From the cell containing the given text, extract its center point as [x, y] coordinate. 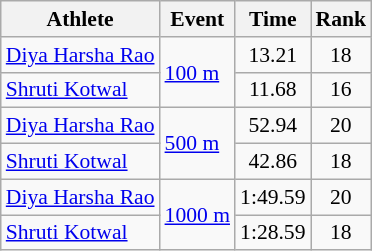
500 m [198, 144]
11.68 [272, 90]
13.21 [272, 55]
16 [342, 90]
1:28.59 [272, 233]
1:49.59 [272, 197]
52.94 [272, 126]
42.86 [272, 162]
Rank [342, 19]
Athlete [80, 19]
100 m [198, 72]
1000 m [198, 214]
Time [272, 19]
Event [198, 19]
